Locate the cell with the specified text and output its [x, y] center coordinate. 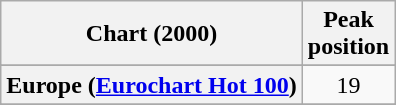
19 [348, 85]
Peakposition [348, 34]
Chart (2000) [152, 34]
Europe (Eurochart Hot 100) [152, 85]
